Return (X, Y) of the center of cell containing provided text 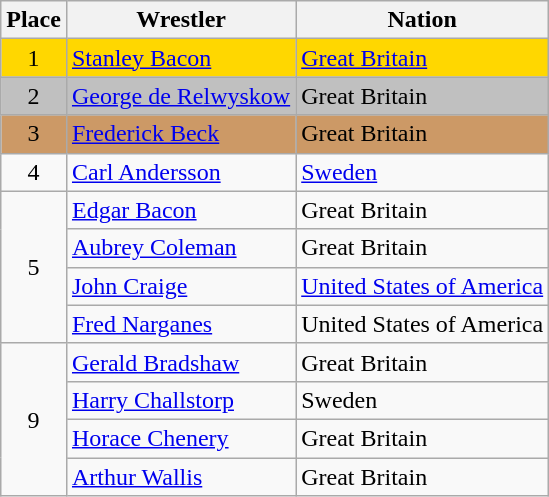
Horace Chenery (180, 438)
George de Relwyskow (180, 96)
5 (34, 267)
Harry Challstorp (180, 400)
John Craige (180, 286)
Wrestler (180, 20)
Carl Andersson (180, 172)
Stanley Bacon (180, 58)
Frederick Beck (180, 134)
Fred Narganes (180, 324)
Gerald Bradshaw (180, 362)
Place (34, 20)
3 (34, 134)
Arthur Wallis (180, 477)
1 (34, 58)
Edgar Bacon (180, 210)
Nation (422, 20)
2 (34, 96)
4 (34, 172)
Aubrey Coleman (180, 248)
9 (34, 419)
